Output the [x, y] coordinate of the center of the cell containing the given text.  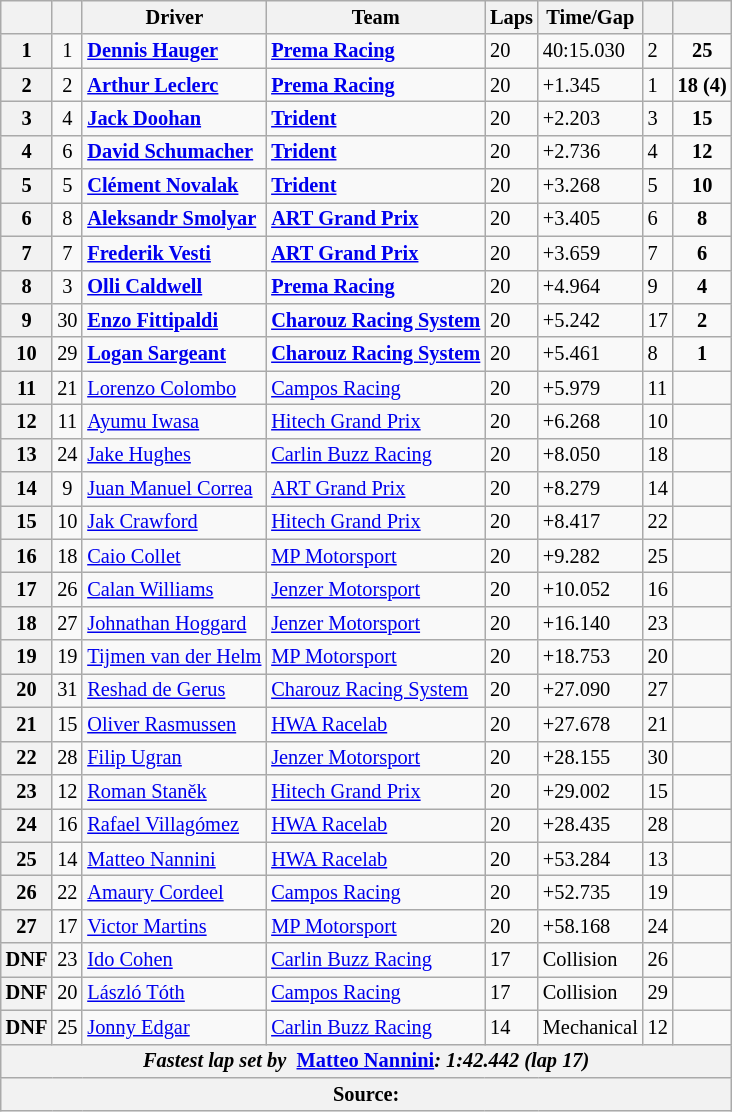
Matteo Nannini [174, 859]
Driver [174, 17]
+27.090 [590, 690]
Time/Gap [590, 17]
Calan Williams [174, 589]
+2.736 [590, 152]
Ayumu Iwasa [174, 421]
Clément Novalak [174, 186]
+8.279 [590, 489]
Jack Doohan [174, 118]
31 [67, 690]
Source: [366, 1094]
+28.155 [590, 758]
Juan Manuel Correa [174, 489]
Arthur Leclerc [174, 85]
Johnathan Hoggard [174, 623]
+8.050 [590, 455]
+18.753 [590, 657]
Lorenzo Colombo [174, 388]
40:15.030 [590, 51]
+10.052 [590, 589]
Aleksandr Smolyar [174, 219]
+16.140 [590, 623]
+3.659 [590, 253]
+53.284 [590, 859]
+3.268 [590, 186]
Frederik Vesti [174, 253]
+27.678 [590, 724]
Tijmen van der Helm [174, 657]
+29.002 [590, 791]
Jak Crawford [174, 522]
+8.417 [590, 522]
18 (4) [702, 85]
Ido Cohen [174, 960]
Logan Sargeant [174, 354]
Amaury Cordeel [174, 892]
Mechanical [590, 1027]
Jonny Edgar [174, 1027]
+4.964 [590, 287]
Team [376, 17]
+52.735 [590, 892]
+2.203 [590, 118]
Fastest lap set by Matteo Nannini: 1:42.442 (lap 17) [366, 1061]
+5.461 [590, 354]
Reshad de Gerus [174, 690]
Dennis Hauger [174, 51]
+9.282 [590, 556]
+3.405 [590, 219]
László Tóth [174, 993]
Olli Caldwell [174, 287]
+1.345 [590, 85]
+5.979 [590, 388]
+5.242 [590, 320]
+6.268 [590, 421]
Oliver Rasmussen [174, 724]
+28.435 [590, 825]
Victor Martins [174, 926]
Jake Hughes [174, 455]
Caio Collet [174, 556]
Enzo Fittipaldi [174, 320]
Laps [512, 17]
Rafael Villagómez [174, 825]
Roman Staněk [174, 791]
Filip Ugran [174, 758]
David Schumacher [174, 152]
+58.168 [590, 926]
